Output the [X, Y] coordinate of the center of the cell containing the given text.  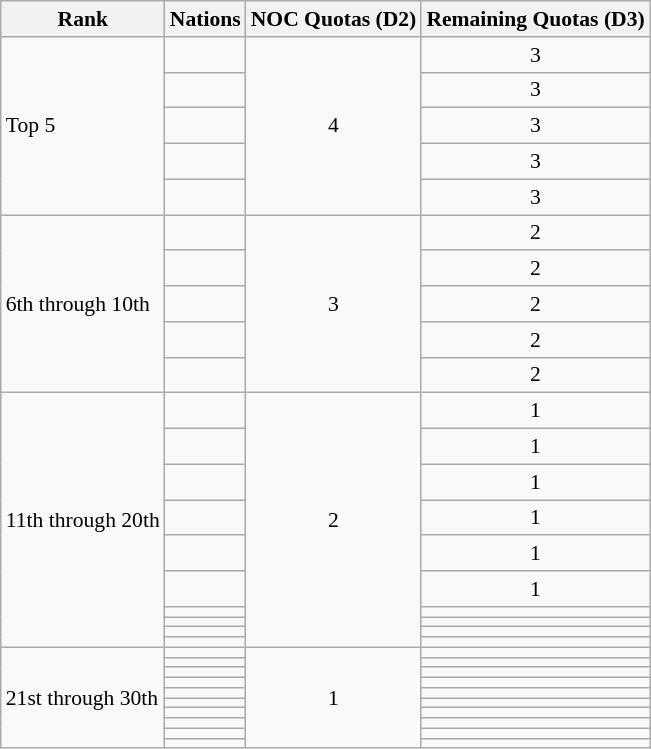
6th through 10th [83, 304]
Rank [83, 19]
Top 5 [83, 126]
NOC Quotas (D2) [334, 19]
11th through 20th [83, 520]
Remaining Quotas (D3) [535, 19]
4 [334, 126]
21st through 30th [83, 698]
Nations [206, 19]
